Detect which cell encompasses the target text, then output its [X, Y] center coordinate. 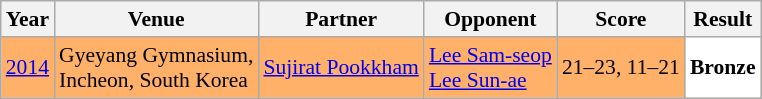
Venue [156, 19]
Sujirat Pookkham [340, 68]
Result [723, 19]
Lee Sam-seop Lee Sun-ae [490, 68]
Gyeyang Gymnasium,Incheon, South Korea [156, 68]
Score [621, 19]
2014 [28, 68]
Opponent [490, 19]
Bronze [723, 68]
21–23, 11–21 [621, 68]
Year [28, 19]
Partner [340, 19]
